Search for the cell housing the specified text and yield its (X, Y) center coordinate. 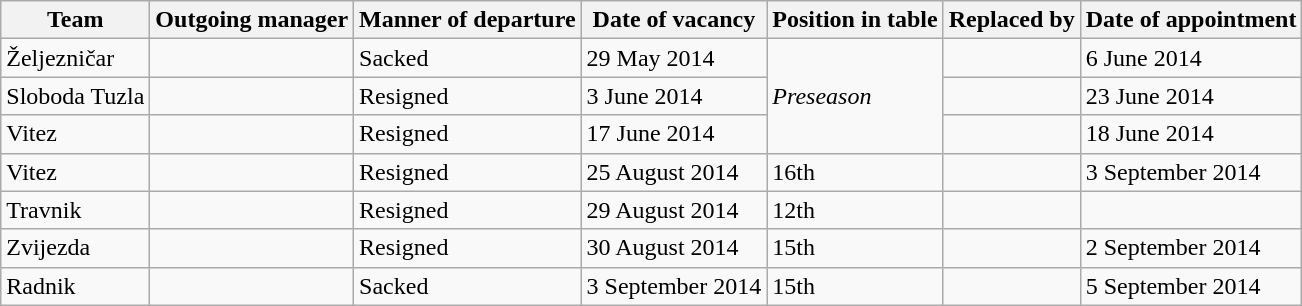
Preseason (855, 96)
12th (855, 210)
16th (855, 172)
17 June 2014 (674, 134)
Replaced by (1012, 20)
Travnik (76, 210)
Radnik (76, 286)
30 August 2014 (674, 248)
29 August 2014 (674, 210)
3 June 2014 (674, 96)
Date of vacancy (674, 20)
29 May 2014 (674, 58)
23 June 2014 (1191, 96)
Sloboda Tuzla (76, 96)
Manner of departure (468, 20)
2 September 2014 (1191, 248)
18 June 2014 (1191, 134)
Outgoing manager (252, 20)
6 June 2014 (1191, 58)
Position in table (855, 20)
Team (76, 20)
5 September 2014 (1191, 286)
Zvijezda (76, 248)
25 August 2014 (674, 172)
Željezničar (76, 58)
Date of appointment (1191, 20)
